Output the (x, y) coordinate of the center of the cell containing the given text.  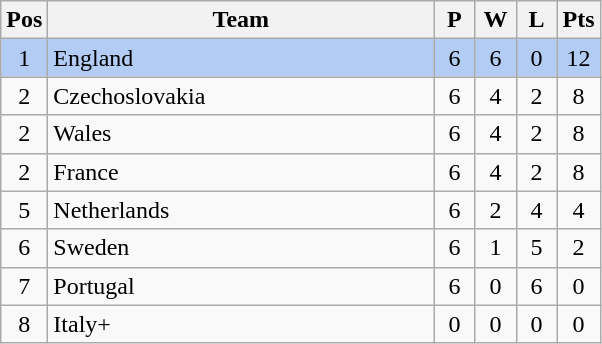
12 (578, 58)
England (241, 58)
7 (24, 286)
Wales (241, 134)
Pts (578, 20)
L (536, 20)
Netherlands (241, 210)
France (241, 172)
Pos (24, 20)
W (496, 20)
Portugal (241, 286)
Czechoslovakia (241, 96)
Italy+ (241, 324)
Sweden (241, 248)
P (454, 20)
Team (241, 20)
